Pinpoint the cell where the given text exists, returning its (X, Y) midpoint coordinate. 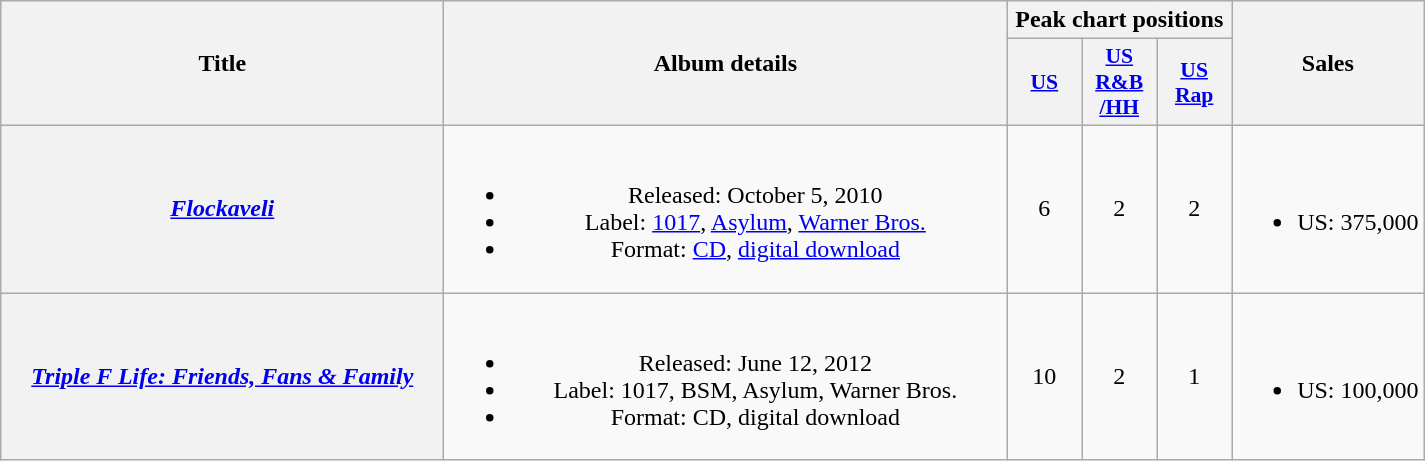
1 (1194, 376)
Title (222, 64)
USRap (1194, 82)
Peak chart positions (1120, 20)
USR&B/HH (1120, 82)
Album details (726, 64)
US: 100,000 (1328, 376)
US (1044, 82)
Flockaveli (222, 208)
US: 375,000 (1328, 208)
Sales (1328, 64)
Triple F Life: Friends, Fans & Family (222, 376)
Released: June 12, 2012Label: 1017, BSM, Asylum, Warner Bros.Format: CD, digital download (726, 376)
10 (1044, 376)
Released: October 5, 2010Label: 1017, Asylum, Warner Bros.Format: CD, digital download (726, 208)
6 (1044, 208)
